Determine the (x, y) coordinate at the center of the cell enclosing the given text.  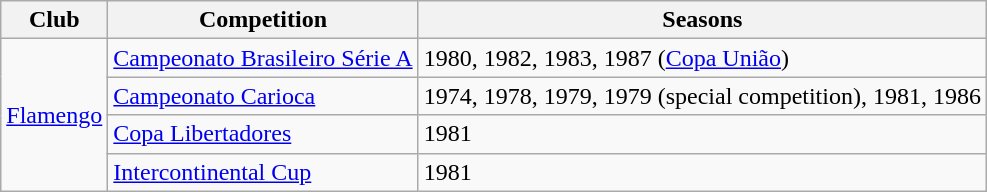
Club (54, 20)
1974, 1978, 1979, 1979 (special competition), 1981, 1986 (702, 96)
Competition (263, 20)
Flamengo (54, 115)
Campeonato Carioca (263, 96)
Copa Libertadores (263, 134)
1980, 1982, 1983, 1987 (Copa União) (702, 58)
Campeonato Brasileiro Série A (263, 58)
Seasons (702, 20)
Intercontinental Cup (263, 172)
